Provide the [X, Y] coordinate of the cell's center where the given text is located.  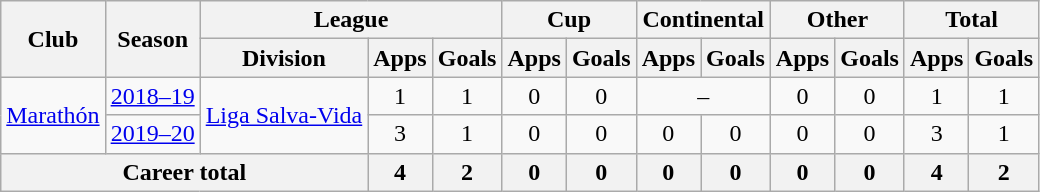
Cup [569, 20]
Division [284, 58]
Liga Salva-Vida [284, 115]
– [703, 96]
Total [971, 20]
Marathón [53, 115]
Career total [184, 172]
Club [53, 39]
Continental [703, 20]
2018–19 [152, 96]
League [351, 20]
Season [152, 39]
2019–20 [152, 134]
Other [837, 20]
